Pinpoint the cell where the given text exists, returning its [x, y] midpoint coordinate. 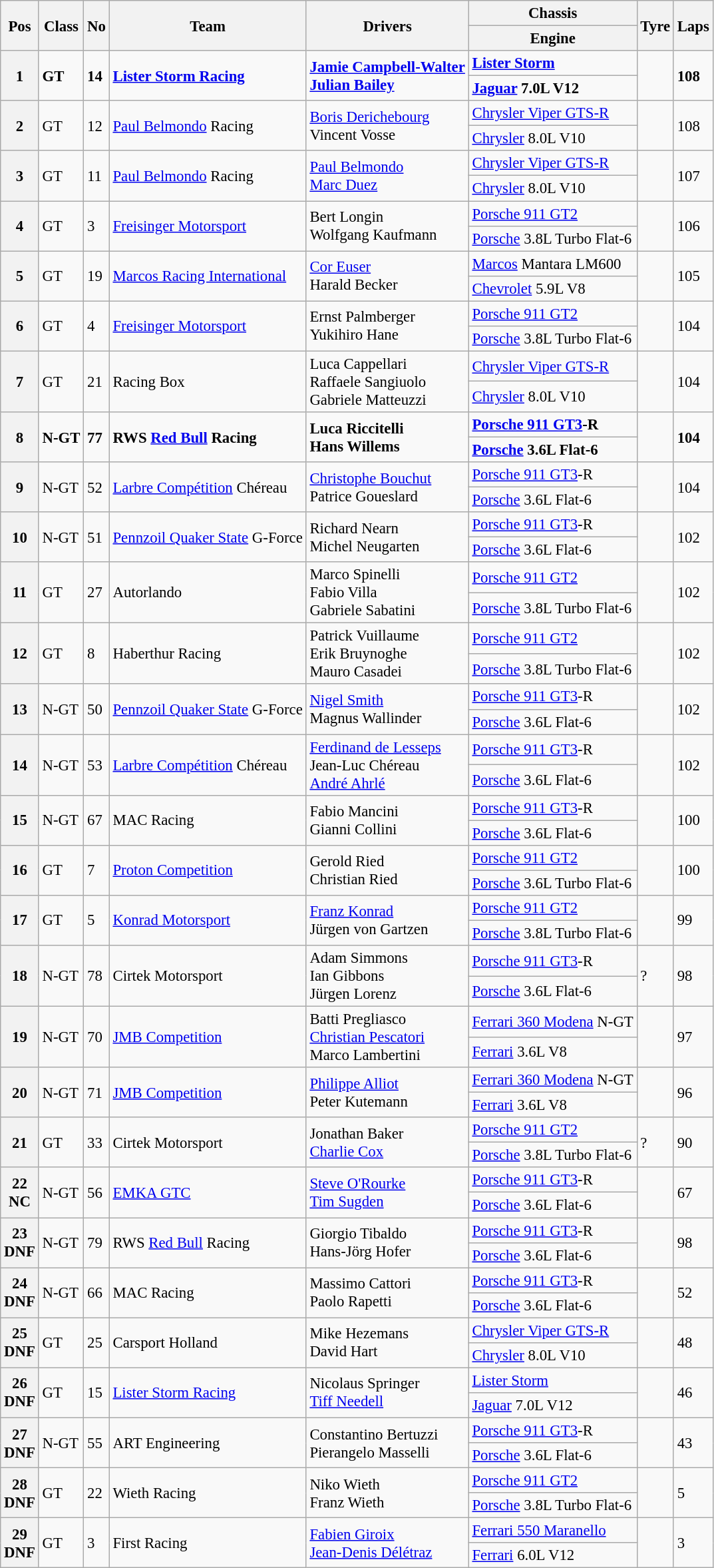
13 [20, 710]
Jonathan Baker Charlie Cox [387, 1143]
Chassis [552, 13]
6 [20, 326]
Ferrari 6.0L V12 [552, 1555]
Nigel Smith Magnus Wallinder [387, 710]
28DNF [20, 1493]
96 [693, 1092]
Pos [20, 25]
26DNF [20, 1393]
Racing Box [208, 382]
Giorgio Tibaldo Hans-Jörg Hofer [387, 1242]
17 [20, 920]
48 [693, 1342]
Team [208, 25]
90 [693, 1143]
Constantino Bertuzzi Pierangelo Masselli [387, 1442]
46 [693, 1393]
Marcos Racing International [208, 276]
2 [20, 125]
Niko Wieth Franz Wieth [387, 1493]
56 [96, 1193]
No [96, 25]
43 [693, 1442]
Class [61, 25]
71 [96, 1092]
Konrad Motorsport [208, 920]
97 [693, 1037]
Laps [693, 25]
55 [96, 1442]
Massimo Cattori Paolo Rapetti [387, 1293]
Haberthur Racing [208, 654]
Steve O'Rourke Tim Sugden [387, 1193]
Bert Longin Wolfgang Kaufmann [387, 226]
16 [20, 871]
79 [96, 1242]
Drivers [387, 25]
33 [96, 1143]
Fabio Mancini Gianni Collini [387, 820]
105 [693, 276]
70 [96, 1037]
Porsche 3.6L Turbo Flat-6 [552, 883]
22 [96, 1493]
Christophe Bouchut Patrice Goueslard [387, 487]
EMKA GTC [208, 1193]
29DNF [20, 1543]
Gerold Ried Christian Ried [387, 871]
Marcos Mantara LM600 [552, 264]
10 [20, 537]
ART Engineering [208, 1442]
25DNF [20, 1342]
24DNF [20, 1293]
107 [693, 176]
106 [693, 226]
18 [20, 976]
25 [96, 1342]
22NC [20, 1193]
66 [96, 1293]
78 [96, 976]
Patrick Vuillaume Erik Bruynoghe Mauro Casadei [387, 654]
Cor Euser Harald Becker [387, 276]
Mike Hezemans David Hart [387, 1342]
27DNF [20, 1442]
Adam Simmons Ian Gibbons Jürgen Lorenz [387, 976]
Boris Derichebourg Vincent Vosse [387, 125]
Jamie Campbell-Walter Julian Bailey [387, 76]
77 [96, 437]
Ferrari 550 Maranello [552, 1531]
27 [96, 593]
Franz Konrad Jürgen von Gartzen [387, 920]
Chevrolet 5.9L V8 [552, 288]
23DNF [20, 1242]
Luca Riccitelli Hans Willems [387, 437]
51 [96, 537]
Wieth Racing [208, 1493]
Autorlando [208, 593]
1 [20, 76]
Tyre [655, 25]
Marco Spinelli Fabio Villa Gabriele Sabatini [387, 593]
Engine [552, 39]
Richard Nearn Michel Neugarten [387, 537]
Luca Cappellari Raffaele Sangiuolo Gabriele Matteuzzi [387, 382]
53 [96, 765]
50 [96, 710]
First Racing [208, 1543]
Philippe Alliot Peter Kutemann [387, 1092]
Ernst Palmberger Yukihiro Hane [387, 326]
Batti Pregliasco Christian Pescatori Marco Lambertini [387, 1037]
99 [693, 920]
Carsport Holland [208, 1342]
Paul Belmondo Marc Duez [387, 176]
9 [20, 487]
Proton Competition [208, 871]
Nicolaus Springer Tiff Needell [387, 1393]
Fabien Giroix Jean-Denis Délétraz [387, 1543]
Ferdinand de Lesseps Jean-Luc Chéreau André Ahrlé [387, 765]
20 [20, 1092]
